Output the (X, Y) coordinate of the center of the cell containing the given text.  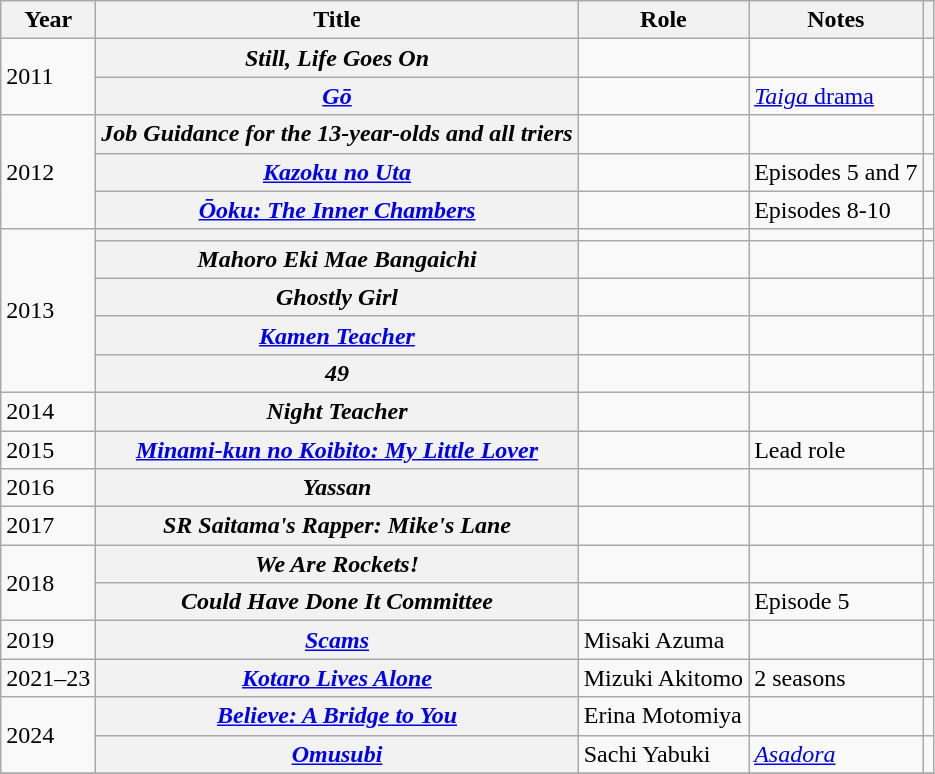
Mizuki Akitomo (663, 678)
Kotaro Lives Alone (337, 678)
Erina Motomiya (663, 716)
Sachi Yabuki (663, 754)
2021–23 (48, 678)
Minami-kun no Koibito: My Little Lover (337, 449)
2024 (48, 735)
Kazoku no Uta (337, 172)
Gō (337, 96)
Episodes 5 and 7 (836, 172)
Believe: A Bridge to You (337, 716)
Scams (337, 640)
Yassan (337, 488)
2014 (48, 411)
Title (337, 20)
49 (337, 373)
2013 (48, 310)
2017 (48, 526)
2016 (48, 488)
Still, Life Goes On (337, 58)
Episodes 8-10 (836, 210)
Role (663, 20)
We Are Rockets! (337, 564)
Taiga drama (836, 96)
Misaki Azuma (663, 640)
2 seasons (836, 678)
Mahoro Eki Mae Bangaichi (337, 259)
2011 (48, 77)
Lead role (836, 449)
2018 (48, 583)
2015 (48, 449)
Asadora (836, 754)
Night Teacher (337, 411)
Ghostly Girl (337, 297)
2019 (48, 640)
Kamen Teacher (337, 335)
Year (48, 20)
Episode 5 (836, 602)
Notes (836, 20)
SR Saitama's Rapper: Mike's Lane (337, 526)
2012 (48, 172)
Ōoku: The Inner Chambers (337, 210)
Could Have Done It Committee (337, 602)
Job Guidance for the 13-year-olds and all triers (337, 134)
Omusubi (337, 754)
